Find where the given text appears and provide that cell's center as [x, y] coordinate. 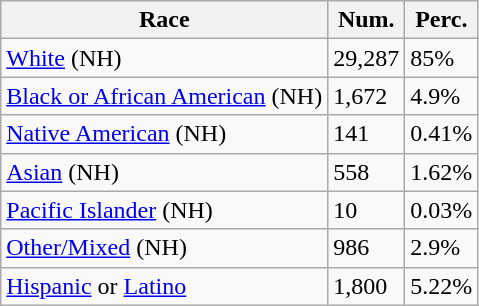
85% [442, 58]
Black or African American (NH) [164, 96]
Other/Mixed (NH) [164, 248]
Perc. [442, 20]
White (NH) [164, 58]
141 [366, 134]
10 [366, 210]
5.22% [442, 286]
1,672 [366, 96]
1.62% [442, 172]
0.03% [442, 210]
0.41% [442, 134]
Asian (NH) [164, 172]
Race [164, 20]
Native American (NH) [164, 134]
29,287 [366, 58]
2.9% [442, 248]
Hispanic or Latino [164, 286]
Pacific Islander (NH) [164, 210]
1,800 [366, 286]
558 [366, 172]
Num. [366, 20]
4.9% [442, 96]
986 [366, 248]
